Return [X, Y] of the center of cell containing provided text 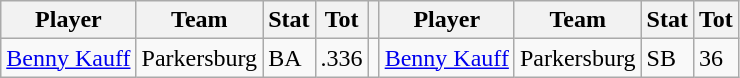
SB [667, 58]
36 [716, 58]
BA [289, 58]
.336 [342, 58]
